Capture the cell that displays the provided text and extract its (X, Y) central coordinate. 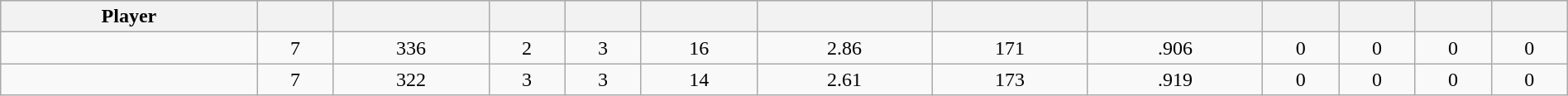
2 (527, 48)
14 (699, 79)
.906 (1175, 48)
2.61 (844, 79)
171 (1010, 48)
16 (699, 48)
322 (411, 79)
.919 (1175, 79)
2.86 (844, 48)
173 (1010, 79)
Player (129, 17)
336 (411, 48)
